Locate the cell with the specified text and output its [X, Y] center coordinate. 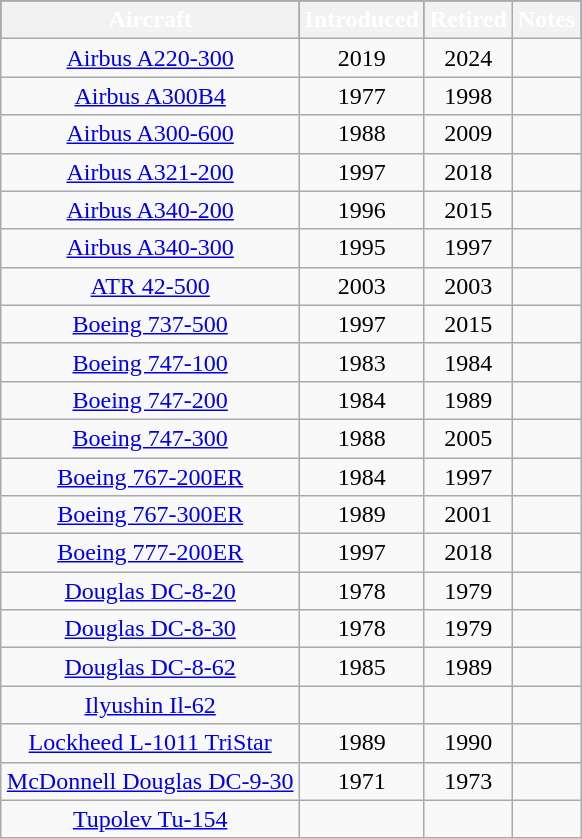
1990 [468, 743]
2019 [362, 58]
1983 [362, 362]
Douglas DC-8-62 [150, 667]
Boeing 747-200 [150, 400]
Tupolev Tu-154 [150, 819]
Lockheed L-1011 TriStar [150, 743]
Introduced [362, 20]
1977 [362, 96]
2009 [468, 134]
1971 [362, 781]
Aircraft [150, 20]
Airbus A340-300 [150, 248]
1985 [362, 667]
1973 [468, 781]
Airbus A321-200 [150, 172]
Boeing 747-100 [150, 362]
2005 [468, 438]
Boeing 767-200ER [150, 477]
Airbus A300-600 [150, 134]
Boeing 747-300 [150, 438]
Ilyushin Il-62 [150, 705]
1995 [362, 248]
Douglas DC-8-20 [150, 591]
1996 [362, 210]
Boeing 767-300ER [150, 515]
Airbus A300B4 [150, 96]
2024 [468, 58]
Notes [546, 20]
2001 [468, 515]
Retired [468, 20]
Boeing 737-500 [150, 324]
1998 [468, 96]
ATR 42-500 [150, 286]
Airbus A220-300 [150, 58]
Douglas DC-8-30 [150, 629]
McDonnell Douglas DC-9-30 [150, 781]
Boeing 777-200ER [150, 553]
Airbus A340-200 [150, 210]
